Output the [X, Y] coordinate of the center of the cell containing the given text.  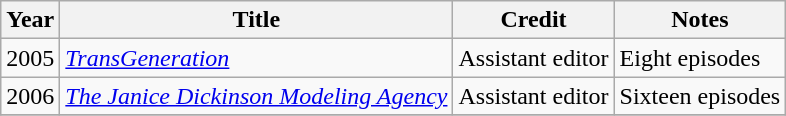
Sixteen episodes [700, 96]
Title [256, 20]
The Janice Dickinson Modeling Agency [256, 96]
TransGeneration [256, 58]
Year [30, 20]
2006 [30, 96]
Credit [534, 20]
Eight episodes [700, 58]
Notes [700, 20]
2005 [30, 58]
